Locate the cell with the specified text and output its (X, Y) center coordinate. 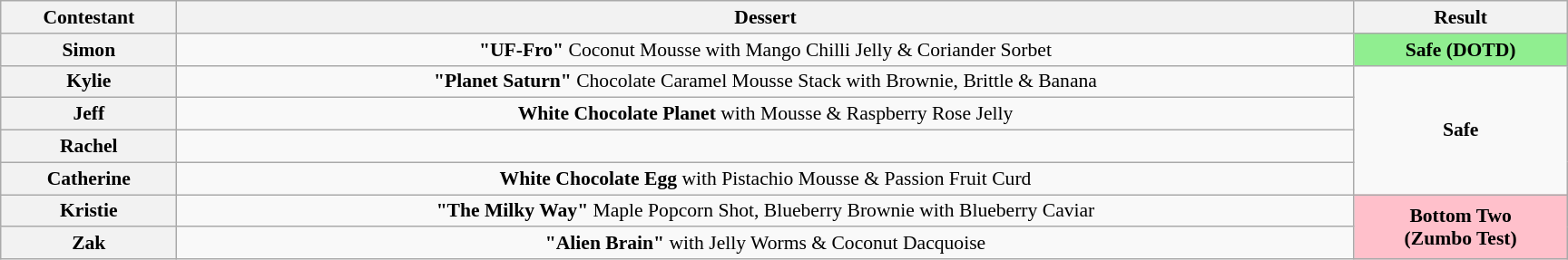
Simon (89, 50)
Contestant (89, 17)
"Alien Brain" with Jelly Worms & Coconut Dacquoise (766, 244)
White Chocolate Egg with Pistachio Mousse & Passion Fruit Curd (766, 178)
"The Milky Way" Maple Popcorn Shot, Blueberry Brownie with Blueberry Caviar (766, 211)
Safe (DOTD) (1461, 50)
Bottom Two(Zumbo Test) (1461, 226)
Rachel (89, 147)
Catherine (89, 178)
"UF-Fro" Coconut Mousse with Mango Chilli Jelly & Coriander Sorbet (766, 50)
Safe (1461, 130)
Dessert (766, 17)
Result (1461, 17)
White Chocolate Planet with Mousse & Raspberry Rose Jelly (766, 114)
Kylie (89, 82)
Zak (89, 244)
Jeff (89, 114)
Kristie (89, 211)
"Planet Saturn" Chocolate Caramel Mousse Stack with Brownie, Brittle & Banana (766, 82)
